Pinpoint the cell where the given text exists, returning its [x, y] midpoint coordinate. 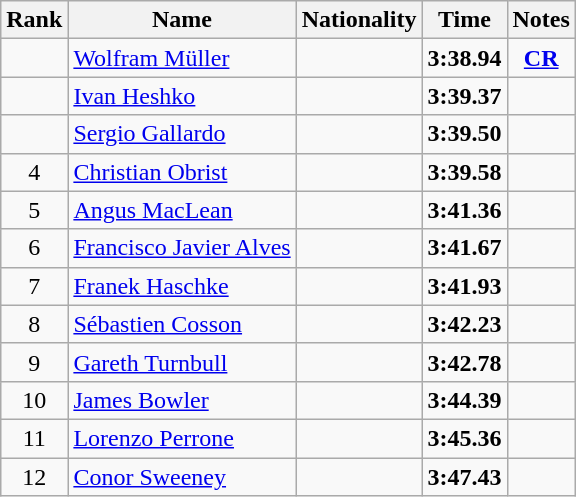
Conor Sweeney [182, 477]
James Bowler [182, 400]
Sergio Gallardo [182, 134]
Gareth Turnbull [182, 362]
3:42.23 [464, 324]
Angus MacLean [182, 210]
3:41.93 [464, 286]
Sébastien Cosson [182, 324]
3:45.36 [464, 438]
Franek Haschke [182, 286]
3:39.37 [464, 96]
Francisco Javier Alves [182, 248]
Lorenzo Perrone [182, 438]
4 [34, 172]
10 [34, 400]
7 [34, 286]
Rank [34, 20]
5 [34, 210]
3:39.58 [464, 172]
8 [34, 324]
3:41.36 [464, 210]
3:42.78 [464, 362]
3:44.39 [464, 400]
11 [34, 438]
Notes [541, 20]
Time [464, 20]
Christian Obrist [182, 172]
6 [34, 248]
3:41.67 [464, 248]
Name [182, 20]
Nationality [359, 20]
Ivan Heshko [182, 96]
3:47.43 [464, 477]
3:38.94 [464, 58]
CR [541, 58]
3:39.50 [464, 134]
9 [34, 362]
Wolfram Müller [182, 58]
12 [34, 477]
